Return the [x, y] coordinate for the center point of the cell that contains the specified text.  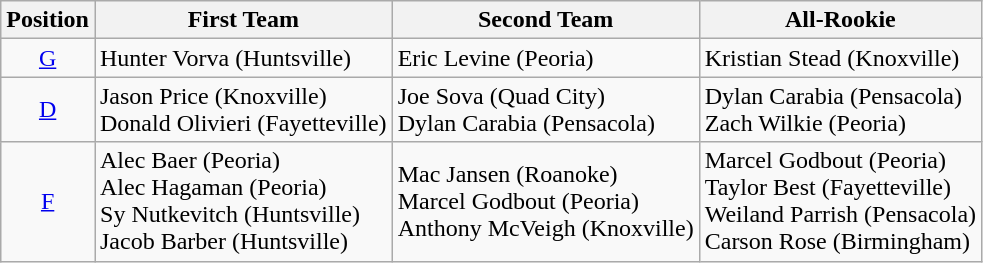
G [48, 58]
Second Team [546, 20]
D [48, 110]
Dylan Carabia (Pensacola)Zach Wilkie (Peoria) [840, 110]
Position [48, 20]
Mac Jansen (Roanoke)Marcel Godbout (Peoria)Anthony McVeigh (Knoxville) [546, 202]
Joe Sova (Quad City)Dylan Carabia (Pensacola) [546, 110]
Eric Levine (Peoria) [546, 58]
Jason Price (Knoxville)Donald Olivieri (Fayetteville) [243, 110]
Kristian Stead (Knoxville) [840, 58]
Alec Baer (Peoria)Alec Hagaman (Peoria)Sy Nutkevitch (Huntsville)Jacob Barber (Huntsville) [243, 202]
First Team [243, 20]
Hunter Vorva (Huntsville) [243, 58]
F [48, 202]
Marcel Godbout (Peoria)Taylor Best (Fayetteville)Weiland Parrish (Pensacola) Carson Rose (Birmingham) [840, 202]
All-Rookie [840, 20]
